Provide the (X, Y) coordinate of the cell's center where the given text is located.  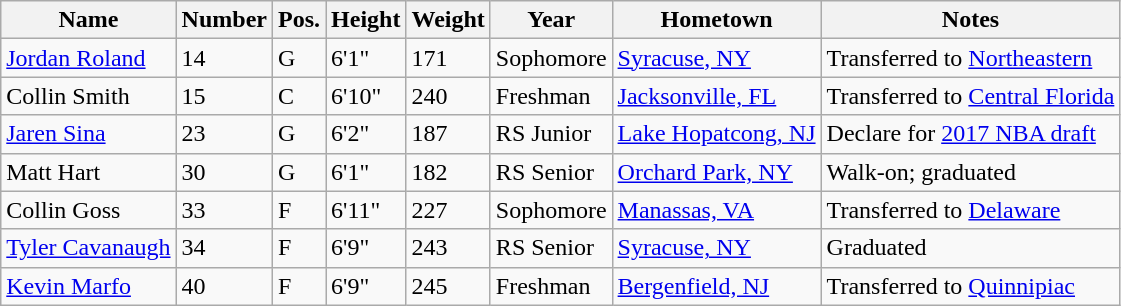
6'10" (366, 96)
14 (224, 58)
Pos. (298, 20)
Jordan Roland (88, 58)
15 (224, 96)
Lake Hopatcong, NJ (716, 134)
6'11" (366, 210)
Collin Smith (88, 96)
243 (448, 248)
Hometown (716, 20)
Transferred to Quinnipiac (970, 286)
Declare for 2017 NBA draft (970, 134)
Tyler Cavanaugh (88, 248)
Matt Hart (88, 172)
Walk-on; graduated (970, 172)
C (298, 96)
187 (448, 134)
Kevin Marfo (88, 286)
Manassas, VA (716, 210)
Orchard Park, NY (716, 172)
30 (224, 172)
Height (366, 20)
Transferred to Northeastern (970, 58)
RS Junior (551, 134)
Jacksonville, FL (716, 96)
171 (448, 58)
6'2" (366, 134)
Transferred to Central Florida (970, 96)
Notes (970, 20)
Year (551, 20)
Transferred to Delaware (970, 210)
Jaren Sina (88, 134)
245 (448, 286)
Name (88, 20)
182 (448, 172)
33 (224, 210)
Bergenfield, NJ (716, 286)
Graduated (970, 248)
23 (224, 134)
Number (224, 20)
Weight (448, 20)
34 (224, 248)
227 (448, 210)
Collin Goss (88, 210)
40 (224, 286)
240 (448, 96)
